Return [X, Y] of the center of cell containing provided text 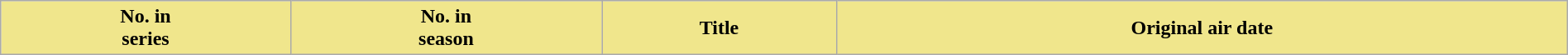
Title [719, 28]
No. inseries [146, 28]
Original air date [1202, 28]
No. inseason [446, 28]
